Capture the cell that displays the provided text and extract its [X, Y] central coordinate. 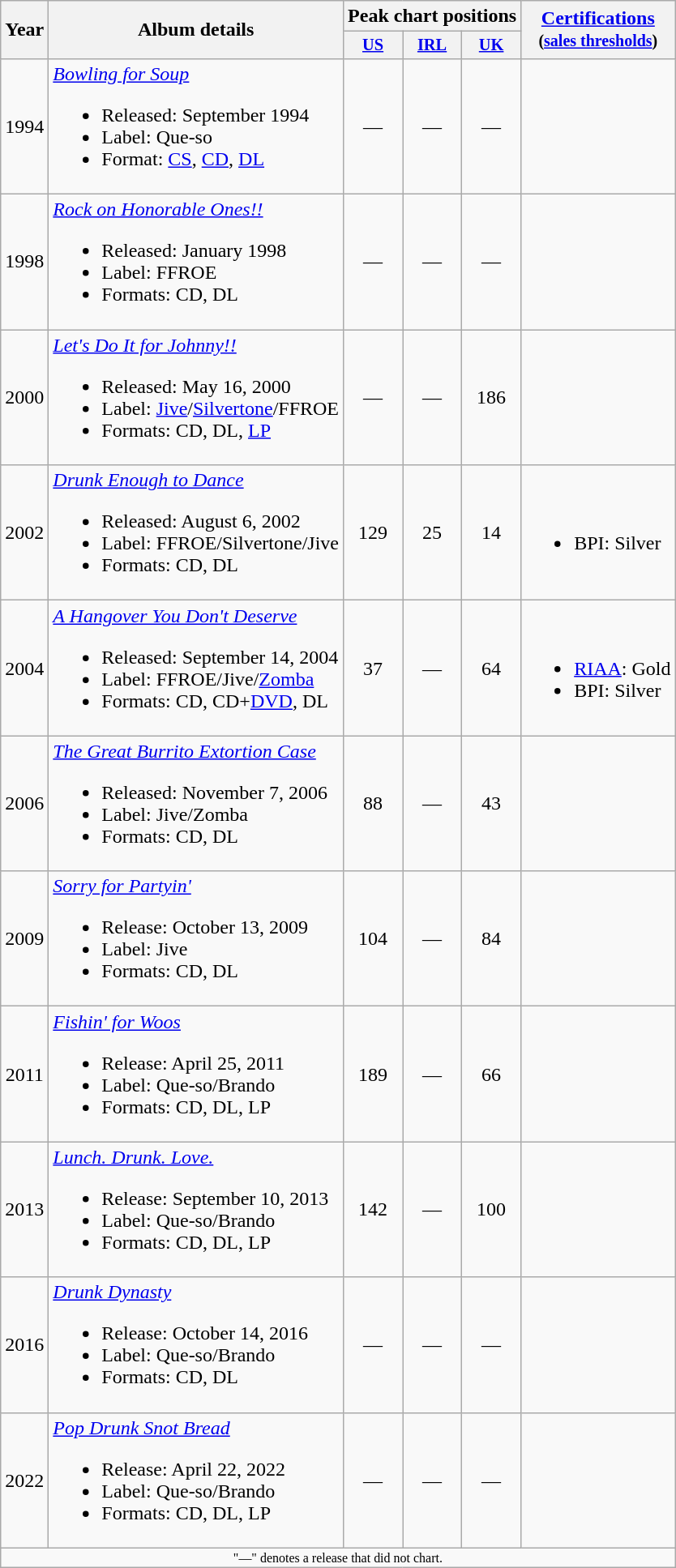
Drunk DynastyRelease: October 14, 2016Label: Que-so/BrandoFormats: CD, DL [196, 1345]
14 [491, 533]
88 [373, 804]
BPI: Silver [598, 533]
64 [491, 668]
Pop Drunk Snot BreadRelease: April 22, 2022Label: Que-so/BrandoFormats: CD, DL, LP [196, 1480]
Certifications(sales thresholds) [598, 30]
104 [373, 938]
37 [373, 668]
Rock on Honorable Ones!!Released: January 1998Label: FFROEFormats: CD, DL [196, 263]
Let's Do It for Johnny!!Released: May 16, 2000Label: Jive/Silvertone/FFROEFormats: CD, DL, LP [196, 397]
1994 [24, 126]
2002 [24, 533]
A Hangover You Don't DeserveReleased: September 14, 2004Label: FFROE/Jive/ZombaFormats: CD, CD+DVD, DL [196, 668]
Year [24, 30]
66 [491, 1075]
RIAA: Gold BPI: Silver [598, 668]
Album details [196, 30]
129 [373, 533]
25 [433, 533]
2006 [24, 804]
142 [373, 1209]
100 [491, 1209]
2004 [24, 668]
Peak chart positions [433, 16]
Fishin' for WoosRelease: April 25, 2011Label: Que-so/BrandoFormats: CD, DL, LP [196, 1075]
84 [491, 938]
2011 [24, 1075]
2016 [24, 1345]
IRL [433, 45]
UK [491, 45]
Drunk Enough to DanceReleased: August 6, 2002Label: FFROE/Silvertone/JiveFormats: CD, DL [196, 533]
Lunch. Drunk. Love.Release: September 10, 2013Label: Que-so/BrandoFormats: CD, DL, LP [196, 1209]
The Great Burrito Extortion CaseReleased: November 7, 2006Label: Jive/ZombaFormats: CD, DL [196, 804]
2009 [24, 938]
2022 [24, 1480]
189 [373, 1075]
2000 [24, 397]
Bowling for SoupReleased: September 1994Label: Que-soFormat: CS, CD, DL [196, 126]
186 [491, 397]
1998 [24, 263]
43 [491, 804]
US [373, 45]
Sorry for Partyin'Release: October 13, 2009Label: JiveFormats: CD, DL [196, 938]
"—" denotes a release that did not chart. [338, 1557]
2013 [24, 1209]
